Find where the given text appears and provide that cell's center as (x, y) coordinate. 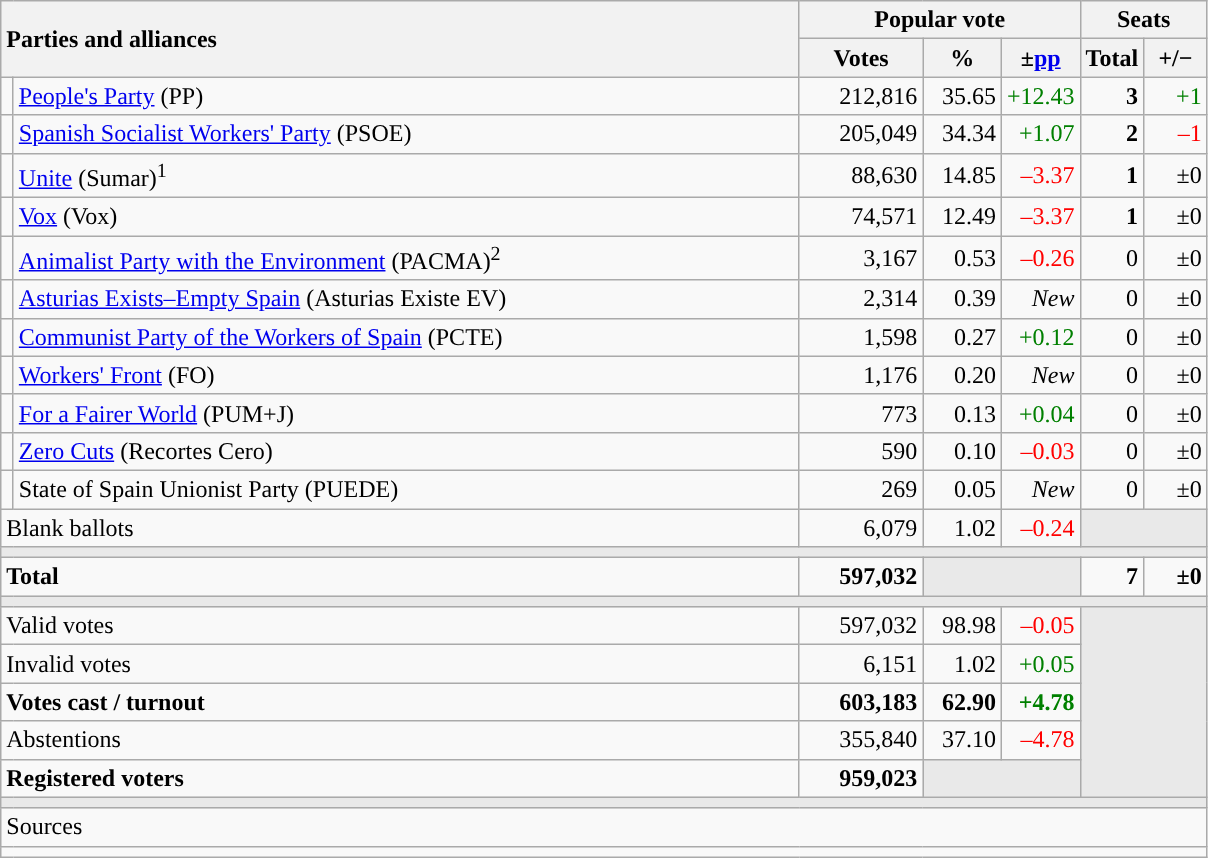
773 (861, 413)
603,183 (861, 702)
–0.03 (1040, 451)
Invalid votes (400, 664)
+0.04 (1040, 413)
269 (861, 489)
Communist Party of the Workers of Spain (PCTE) (406, 337)
2 (1112, 134)
62.90 (962, 702)
0.53 (962, 258)
+/− (1176, 58)
Abstentions (400, 740)
Unite (Sumar)1 (406, 176)
Vox (Vox) (406, 217)
212,816 (861, 96)
Votes (861, 58)
+0.05 (1040, 664)
590 (861, 451)
Sources (604, 827)
1,598 (861, 337)
Workers' Front (FO) (406, 375)
–1 (1176, 134)
355,840 (861, 740)
±pp (1040, 58)
+12.43 (1040, 96)
Seats (1144, 20)
–0.05 (1040, 626)
0.27 (962, 337)
7 (1112, 577)
–0.26 (1040, 258)
Zero Cuts (Recortes Cero) (406, 451)
6,079 (861, 528)
98.98 (962, 626)
Parties and alliances (400, 39)
14.85 (962, 176)
0.13 (962, 413)
0.39 (962, 299)
Valid votes (400, 626)
Asturias Exists–Empty Spain (Asturias Existe EV) (406, 299)
+0.12 (1040, 337)
2,314 (861, 299)
74,571 (861, 217)
Spanish Socialist Workers' Party (PSOE) (406, 134)
Blank ballots (400, 528)
88,630 (861, 176)
34.34 (962, 134)
6,151 (861, 664)
–4.78 (1040, 740)
37.10 (962, 740)
1,176 (861, 375)
–0.24 (1040, 528)
0.05 (962, 489)
12.49 (962, 217)
+1.07 (1040, 134)
State of Spain Unionist Party (PUEDE) (406, 489)
+4.78 (1040, 702)
205,049 (861, 134)
Popular vote (940, 20)
959,023 (861, 778)
3,167 (861, 258)
Votes cast / turnout (400, 702)
For a Fairer World (PUM+J) (406, 413)
Animalist Party with the Environment (PACMA)2 (406, 258)
0.10 (962, 451)
People's Party (PP) (406, 96)
35.65 (962, 96)
% (962, 58)
+1 (1176, 96)
3 (1112, 96)
Registered voters (400, 778)
0.20 (962, 375)
